Capture the cell that displays the provided text and extract its (x, y) central coordinate. 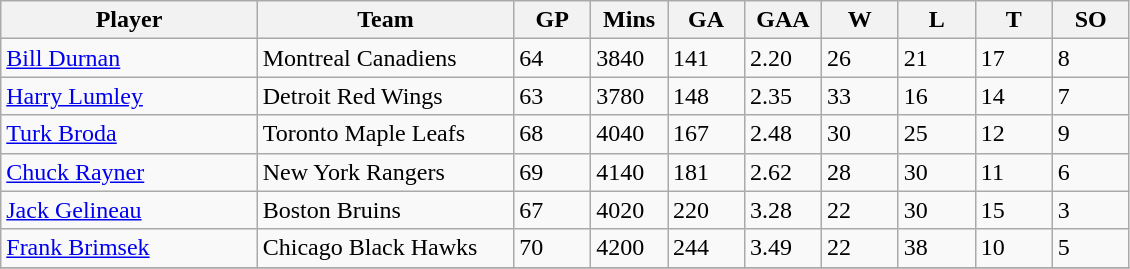
25 (936, 134)
GP (552, 20)
68 (552, 134)
Chuck Rayner (129, 172)
9 (1090, 134)
GA (706, 20)
3840 (630, 58)
64 (552, 58)
2.62 (782, 172)
16 (936, 96)
38 (936, 248)
3780 (630, 96)
21 (936, 58)
11 (1014, 172)
2.20 (782, 58)
L (936, 20)
15 (1014, 210)
GAA (782, 20)
3 (1090, 210)
28 (860, 172)
Turk Broda (129, 134)
26 (860, 58)
Harry Lumley (129, 96)
Chicago Black Hawks (385, 248)
6 (1090, 172)
167 (706, 134)
Bill Durnan (129, 58)
Player (129, 20)
181 (706, 172)
70 (552, 248)
244 (706, 248)
7 (1090, 96)
141 (706, 58)
Frank Brimsek (129, 248)
3.28 (782, 210)
New York Rangers (385, 172)
33 (860, 96)
Toronto Maple Leafs (385, 134)
17 (1014, 58)
4140 (630, 172)
4200 (630, 248)
Boston Bruins (385, 210)
Mins (630, 20)
10 (1014, 248)
8 (1090, 58)
Jack Gelineau (129, 210)
63 (552, 96)
W (860, 20)
Montreal Canadiens (385, 58)
12 (1014, 134)
148 (706, 96)
2.48 (782, 134)
Team (385, 20)
3.49 (782, 248)
220 (706, 210)
T (1014, 20)
4040 (630, 134)
Detroit Red Wings (385, 96)
14 (1014, 96)
2.35 (782, 96)
69 (552, 172)
5 (1090, 248)
67 (552, 210)
SO (1090, 20)
4020 (630, 210)
